Capture the cell that displays the provided text and extract its (x, y) central coordinate. 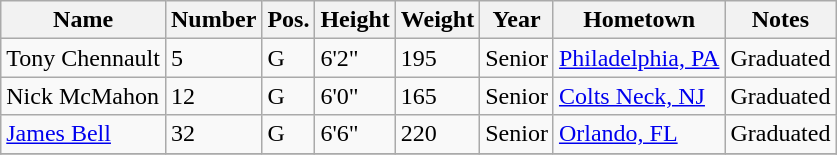
Weight (437, 20)
6'0" (355, 96)
Pos. (288, 20)
Notes (780, 20)
Height (355, 20)
Hometown (639, 20)
Philadelphia, PA (639, 58)
5 (213, 58)
165 (437, 96)
32 (213, 134)
6'6" (355, 134)
Nick McMahon (84, 96)
12 (213, 96)
220 (437, 134)
Tony Chennault (84, 58)
Name (84, 20)
6'2" (355, 58)
Colts Neck, NJ (639, 96)
James Bell (84, 134)
Number (213, 20)
Year (517, 20)
195 (437, 58)
Orlando, FL (639, 134)
